Find where the given text appears and provide that cell's center as (x, y) coordinate. 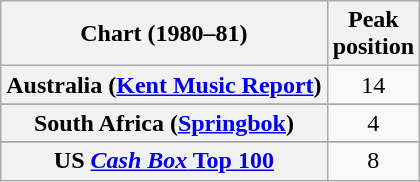
8 (373, 161)
South Africa (Springbok) (164, 123)
Australia (Kent Music Report) (164, 85)
4 (373, 123)
US Cash Box Top 100 (164, 161)
Peakposition (373, 34)
Chart (1980–81) (164, 34)
14 (373, 85)
